Determine the (x, y) coordinate at the center of the cell enclosing the given text.  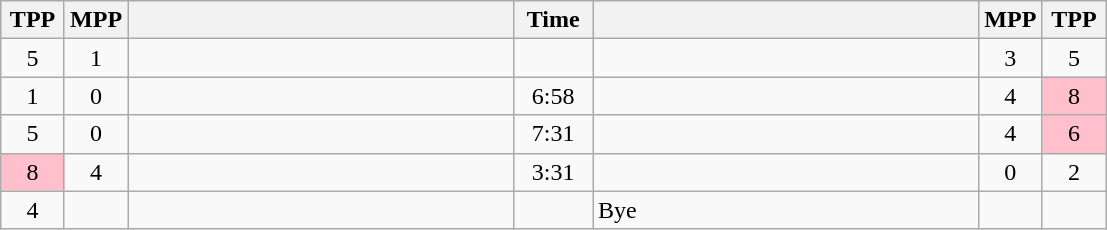
3:31 (554, 172)
7:31 (554, 134)
Time (554, 20)
6 (1074, 134)
2 (1074, 172)
Bye (785, 210)
6:58 (554, 96)
3 (1011, 58)
